Search for the cell housing the specified text and yield its (x, y) center coordinate. 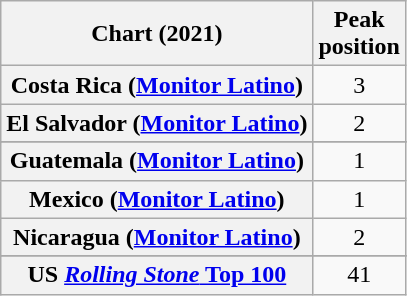
Peakposition (359, 34)
Mexico (Monitor Latino) (157, 199)
Guatemala (Monitor Latino) (157, 161)
3 (359, 85)
US Rolling Stone Top 100 (157, 275)
El Salvador (Monitor Latino) (157, 123)
41 (359, 275)
Chart (2021) (157, 34)
Costa Rica (Monitor Latino) (157, 85)
Nicaragua (Monitor Latino) (157, 237)
